Pinpoint the cell where the given text exists, returning its (x, y) midpoint coordinate. 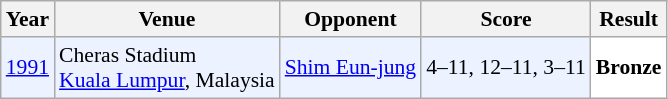
Opponent (350, 19)
Year (28, 19)
Shim Eun-jung (350, 68)
Bronze (629, 68)
4–11, 12–11, 3–11 (506, 68)
1991 (28, 68)
Result (629, 19)
Score (506, 19)
Venue (167, 19)
Cheras Stadium Kuala Lumpur, Malaysia (167, 68)
